Capture the cell that displays the provided text and extract its [X, Y] central coordinate. 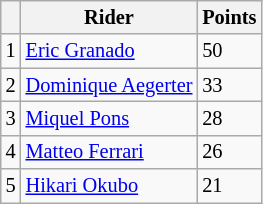
Hikari Okubo [110, 186]
Points [229, 17]
2 [11, 85]
1 [11, 51]
Miquel Pons [110, 118]
28 [229, 118]
50 [229, 51]
Matteo Ferrari [110, 152]
26 [229, 152]
4 [11, 152]
Rider [110, 17]
33 [229, 85]
5 [11, 186]
Dominique Aegerter [110, 85]
3 [11, 118]
Eric Granado [110, 51]
21 [229, 186]
